Locate the cell with the specified text and output its (x, y) center coordinate. 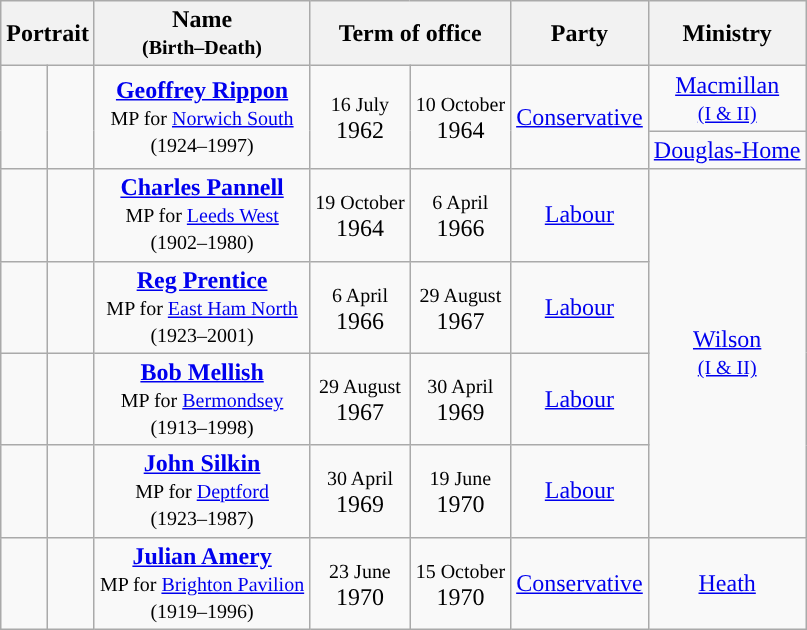
Term of office (410, 34)
15 October1970 (460, 583)
Geoffrey RipponMP for Norwich South(1924–1997) (202, 118)
Wilson(I & II) (727, 353)
Bob MellishMP for Bermondsey(1913–1998) (202, 399)
Douglas-Home (727, 150)
10 October1964 (460, 118)
Charles PannellMP for Leeds West(1902–1980) (202, 215)
Heath (727, 583)
Name(Birth–Death) (202, 34)
Portrait (48, 34)
16 July1962 (360, 118)
23 June1970 (360, 583)
Party (580, 34)
Reg PrenticeMP for East Ham North(1923–2001) (202, 307)
Ministry (727, 34)
Macmillan(I & II) (727, 98)
19 June1970 (460, 491)
Julian AmeryMP for Brighton Pavilion(1919–1996) (202, 583)
John SilkinMP for Deptford(1923–1987) (202, 491)
19 October1964 (360, 215)
